Return the (x, y) coordinate for the center point of the cell that contains the specified text.  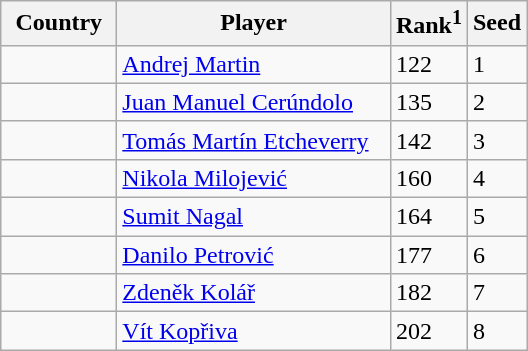
Tomás Martín Etcheverry (254, 140)
122 (428, 64)
2 (496, 102)
135 (428, 102)
5 (496, 217)
Player (254, 24)
Juan Manuel Cerúndolo (254, 102)
202 (428, 331)
Andrej Martin (254, 64)
Danilo Petrović (254, 255)
4 (496, 178)
Rank1 (428, 24)
Country (59, 24)
8 (496, 331)
Sumit Nagal (254, 217)
3 (496, 140)
1 (496, 64)
Nikola Milojević (254, 178)
6 (496, 255)
160 (428, 178)
182 (428, 293)
Zdeněk Kolář (254, 293)
Seed (496, 24)
7 (496, 293)
164 (428, 217)
Vít Kopřiva (254, 331)
142 (428, 140)
177 (428, 255)
